Detect which cell encompasses the target text, then output its (x, y) center coordinate. 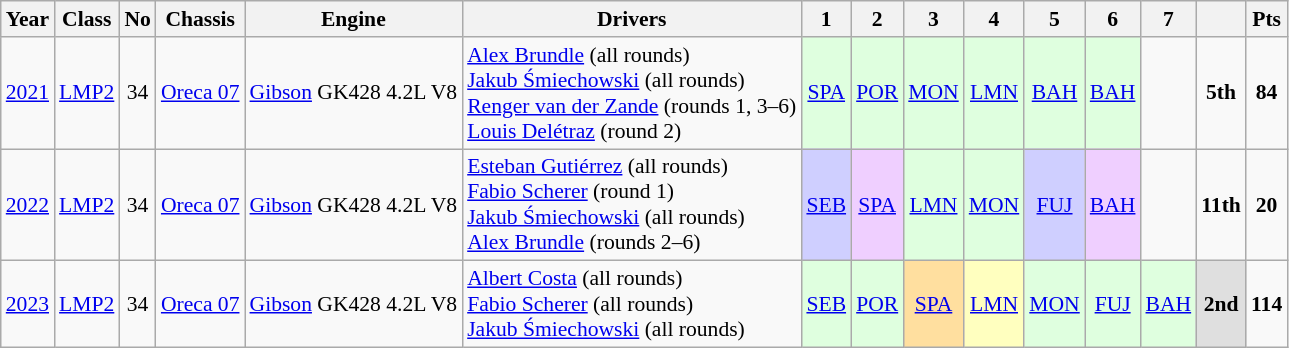
4 (994, 19)
2021 (28, 93)
11th (1221, 205)
1 (826, 19)
3 (934, 19)
2023 (28, 304)
Class (86, 19)
Albert Costa (all rounds) Fabio Scherer (all rounds) Jakub Śmiechowski (all rounds) (632, 304)
5th (1221, 93)
84 (1266, 93)
Chassis (200, 19)
7 (1168, 19)
2 (877, 19)
Engine (354, 19)
Esteban Gutiérrez (all rounds) Fabio Scherer (round 1) Jakub Śmiechowski (all rounds) Alex Brundle (rounds 2–6) (632, 205)
Pts (1266, 19)
5 (1054, 19)
20 (1266, 205)
No (138, 19)
Year (28, 19)
Alex Brundle (all rounds) Jakub Śmiechowski (all rounds) Renger van der Zande (rounds 1, 3–6) Louis Delétraz (round 2) (632, 93)
2nd (1221, 304)
6 (1113, 19)
Drivers (632, 19)
114 (1266, 304)
2022 (28, 205)
